Pinpoint the cell where the given text exists, returning its [x, y] midpoint coordinate. 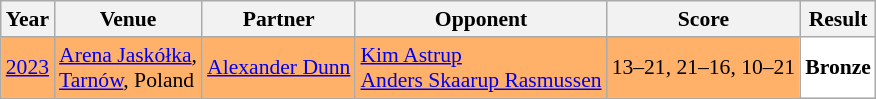
Kim Astrup Anders Skaarup Rasmussen [480, 68]
2023 [28, 68]
Opponent [480, 19]
Arena Jaskółka,Tarnów, Poland [128, 68]
Venue [128, 19]
Partner [278, 19]
Score [704, 19]
Alexander Dunn [278, 68]
Result [838, 19]
13–21, 21–16, 10–21 [704, 68]
Bronze [838, 68]
Year [28, 19]
